Return (X, Y) of the center of cell containing provided text 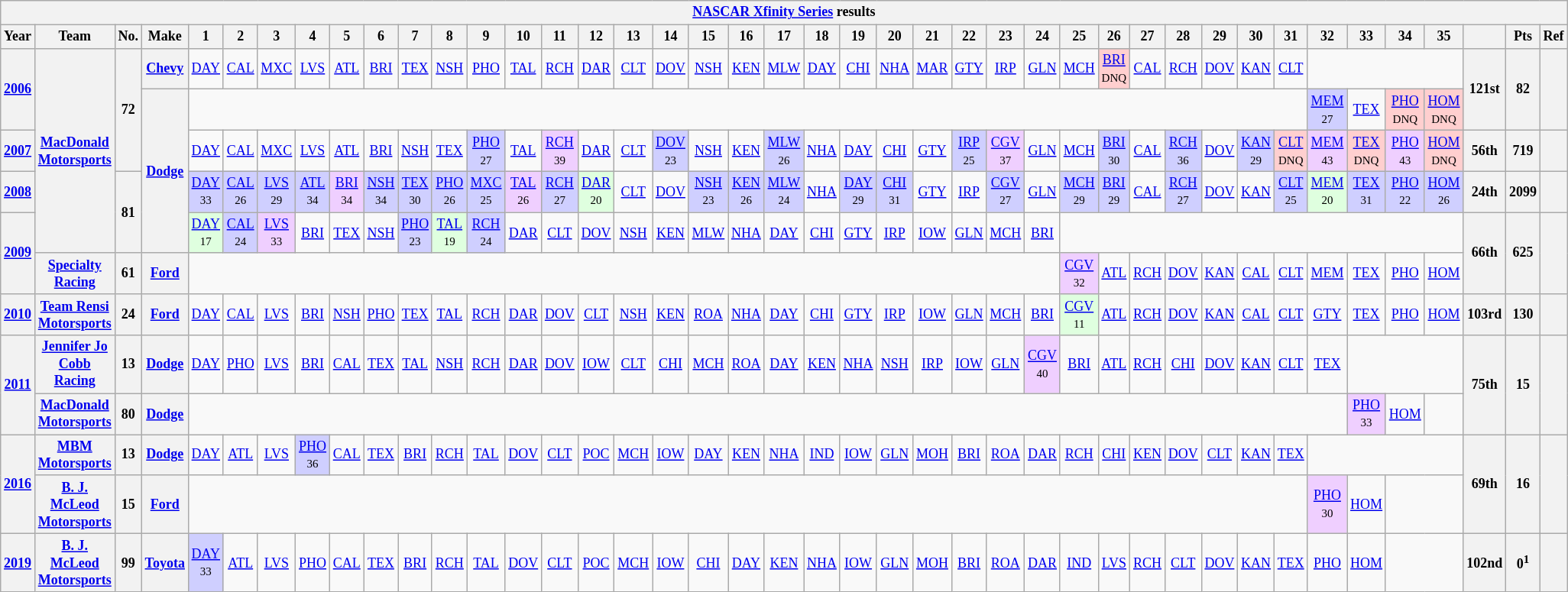
11 (560, 37)
Jennifer Jo Cobb Racing (75, 364)
CAL26 (240, 192)
NASCAR Xfinity Series results (784, 12)
Team (75, 37)
Chevy (165, 69)
Team Rensi Motorsports (75, 315)
PHO43 (1404, 150)
TAL26 (523, 192)
HOM26 (1444, 192)
IRP25 (969, 150)
RCH39 (560, 150)
PHO30 (1327, 504)
12 (596, 37)
25 (1079, 37)
PHO36 (313, 455)
61 (128, 273)
BRI29 (1114, 192)
2011 (18, 385)
2006 (18, 89)
NSH23 (708, 192)
719 (1524, 150)
DAR20 (596, 192)
35 (1444, 37)
CGV40 (1042, 364)
30 (1256, 37)
66th (1485, 254)
82 (1524, 89)
No. (128, 37)
2009 (18, 254)
625 (1524, 254)
72 (128, 110)
BRI30 (1114, 150)
MAR (932, 69)
31 (1291, 37)
24th (1485, 192)
32 (1327, 37)
2010 (18, 315)
MEM20 (1327, 192)
2019 (18, 562)
CHI31 (895, 192)
TAL19 (449, 233)
3 (277, 37)
PHO23 (416, 233)
2016 (18, 484)
69th (1485, 484)
MLW24 (784, 192)
CGV32 (1079, 273)
MBM Motorsports (75, 455)
PHO33 (1366, 414)
MCH29 (1079, 192)
MXC25 (486, 192)
80 (128, 414)
1 (206, 37)
14 (671, 37)
26 (1114, 37)
103rd (1485, 315)
10 (523, 37)
CGV11 (1079, 315)
34 (1404, 37)
27 (1148, 37)
56th (1485, 150)
2007 (18, 150)
99 (128, 562)
CAL24 (240, 233)
MLW26 (784, 150)
5 (347, 37)
20 (895, 37)
CGV37 (1006, 150)
29 (1220, 37)
33 (1366, 37)
PHO22 (1404, 192)
RCH24 (486, 233)
CLTDNQ (1291, 150)
18 (822, 37)
28 (1183, 37)
2099 (1524, 192)
4 (313, 37)
DOV23 (671, 150)
DAY29 (858, 192)
PHODNQ (1404, 110)
6 (381, 37)
LVS29 (277, 192)
TEX31 (1366, 192)
TEX30 (416, 192)
21 (932, 37)
9 (486, 37)
RCH36 (1183, 150)
DAY17 (206, 233)
PHO27 (486, 150)
2 (240, 37)
Toyota (165, 562)
2008 (18, 192)
KEN26 (747, 192)
BRIDNQ (1114, 69)
75th (1485, 385)
NSH34 (381, 192)
BRI34 (347, 192)
PHO26 (449, 192)
121st (1485, 89)
CLT25 (1291, 192)
22 (969, 37)
LVS33 (277, 233)
17 (784, 37)
130 (1524, 315)
MEM (1327, 273)
TEXDNQ (1366, 150)
102nd (1485, 562)
Year (18, 37)
MEM27 (1327, 110)
8 (449, 37)
KAN29 (1256, 150)
CGV27 (1006, 192)
81 (128, 212)
Pts (1524, 37)
Make (165, 37)
19 (858, 37)
ATL34 (313, 192)
MEM43 (1327, 150)
7 (416, 37)
Specialty Racing (75, 273)
23 (1006, 37)
01 (1524, 562)
Ref (1553, 37)
